For the text-containing cell, return its midpoint in [X, Y] coordinate format. 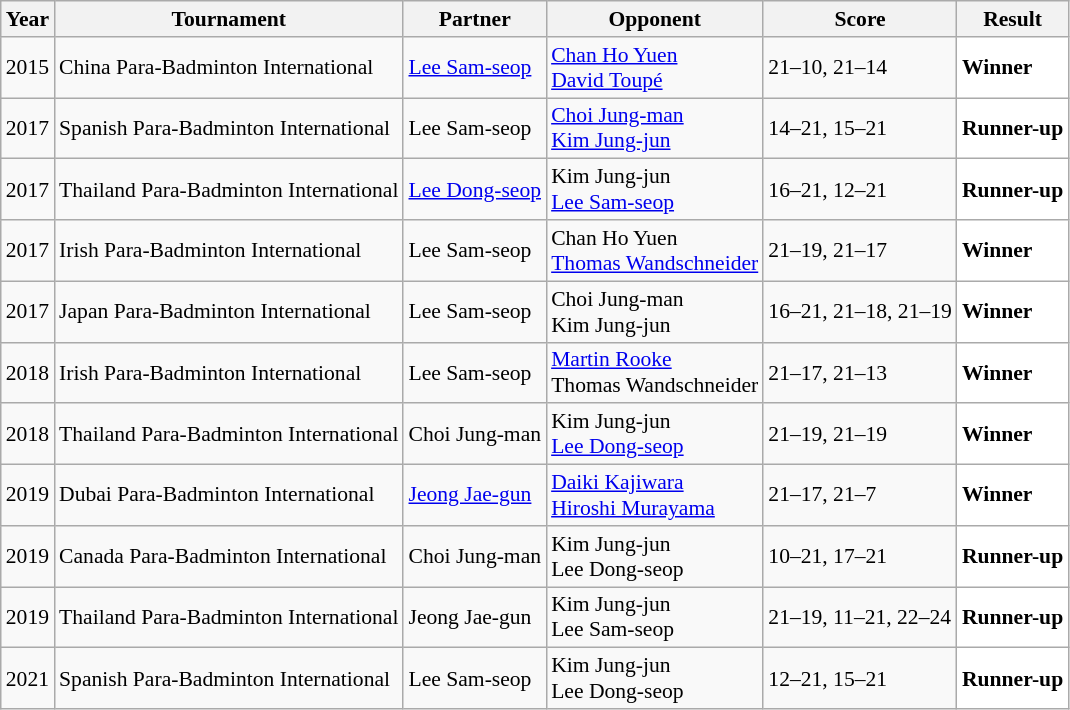
Dubai Para-Badminton International [228, 496]
China Para-Badminton International [228, 68]
21–17, 21–7 [860, 496]
Daiki Kajiwara Hiroshi Murayama [654, 496]
21–19, 21–17 [860, 250]
21–10, 21–14 [860, 68]
16–21, 21–18, 21–19 [860, 312]
Chan Ho Yuen Thomas Wandschneider [654, 250]
21–17, 21–13 [860, 372]
21–19, 21–19 [860, 434]
16–21, 12–21 [860, 190]
14–21, 15–21 [860, 128]
Lee Dong-seop [474, 190]
Canada Para-Badminton International [228, 556]
Opponent [654, 19]
12–21, 15–21 [860, 678]
Result [1012, 19]
2021 [28, 678]
2015 [28, 68]
Tournament [228, 19]
Japan Para-Badminton International [228, 312]
Score [860, 19]
21–19, 11–21, 22–24 [860, 618]
Partner [474, 19]
Martin Rooke Thomas Wandschneider [654, 372]
Year [28, 19]
10–21, 17–21 [860, 556]
Chan Ho Yuen David Toupé [654, 68]
